Return [X, Y] of the center of cell containing provided text 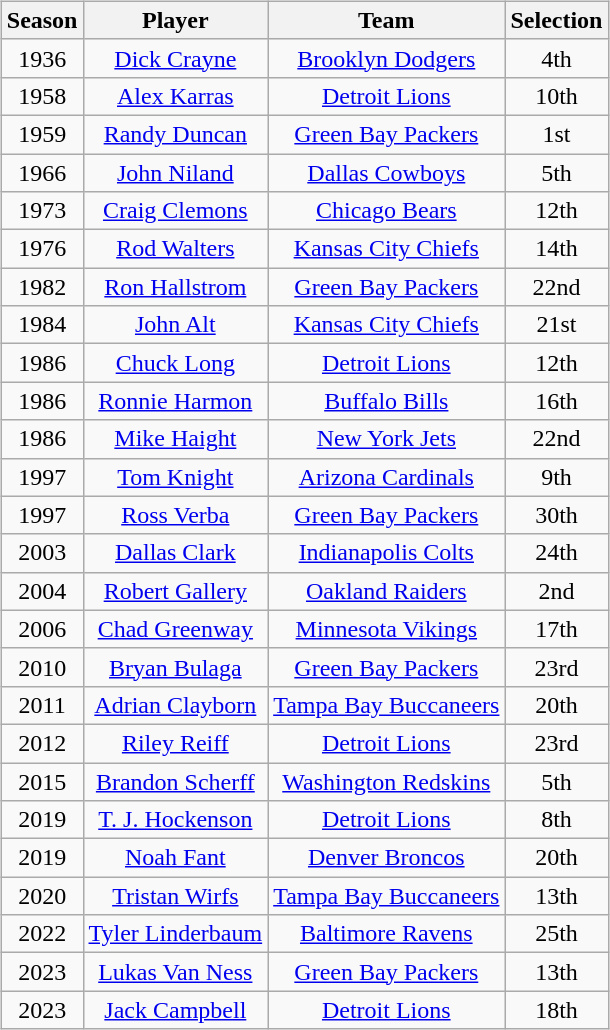
Chicago Bears [386, 211]
Player [176, 20]
1982 [42, 287]
T. J. Hockenson [176, 820]
Chuck Long [176, 363]
Randy Duncan [176, 134]
Tom Knight [176, 477]
8th [556, 820]
25th [556, 934]
1976 [42, 249]
18th [556, 1010]
2010 [42, 667]
Jack Campbell [176, 1010]
Dallas Cowboys [386, 173]
9th [556, 477]
16th [556, 401]
Arizona Cardinals [386, 477]
Team [386, 20]
1959 [42, 134]
Brooklyn Dodgers [386, 58]
1966 [42, 173]
1984 [42, 325]
John Alt [176, 325]
Denver Broncos [386, 858]
21st [556, 325]
Buffalo Bills [386, 401]
14th [556, 249]
2022 [42, 934]
John Niland [176, 173]
Noah Fant [176, 858]
1st [556, 134]
1973 [42, 211]
2011 [42, 705]
Robert Gallery [176, 591]
Ross Verba [176, 515]
Season [42, 20]
Rod Walters [176, 249]
2012 [42, 743]
2006 [42, 629]
2015 [42, 781]
4th [556, 58]
Baltimore Ravens [386, 934]
24th [556, 553]
Riley Reiff [176, 743]
17th [556, 629]
Selection [556, 20]
2020 [42, 896]
Ron Hallstrom [176, 287]
Brandon Scherff [176, 781]
Minnesota Vikings [386, 629]
Ronnie Harmon [176, 401]
Chad Greenway [176, 629]
Dick Crayne [176, 58]
Indianapolis Colts [386, 553]
Alex Karras [176, 96]
Lukas Van Ness [176, 972]
Oakland Raiders [386, 591]
Tyler Linderbaum [176, 934]
1958 [42, 96]
New York Jets [386, 439]
Washington Redskins [386, 781]
Adrian Clayborn [176, 705]
Bryan Bulaga [176, 667]
2004 [42, 591]
Craig Clemons [176, 211]
10th [556, 96]
Mike Haight [176, 439]
1936 [42, 58]
2nd [556, 591]
2003 [42, 553]
Dallas Clark [176, 553]
Tristan Wirfs [176, 896]
30th [556, 515]
